Provide the [X, Y] coordinate of the cell's center where the given text is located.  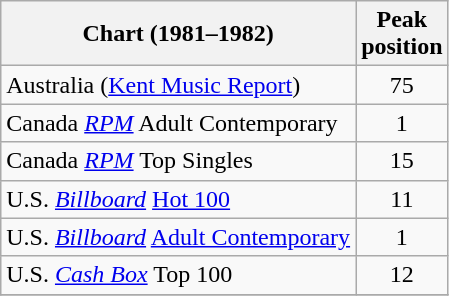
11 [402, 199]
Canada RPM Top Singles [178, 161]
Canada RPM Adult Contemporary [178, 123]
12 [402, 275]
Australia (Kent Music Report) [178, 85]
Peakposition [402, 34]
Chart (1981–1982) [178, 34]
U.S. Billboard Adult Contemporary [178, 237]
U.S. Billboard Hot 100 [178, 199]
15 [402, 161]
75 [402, 85]
U.S. Cash Box Top 100 [178, 275]
